From the cell containing the given text, extract its center point as [x, y] coordinate. 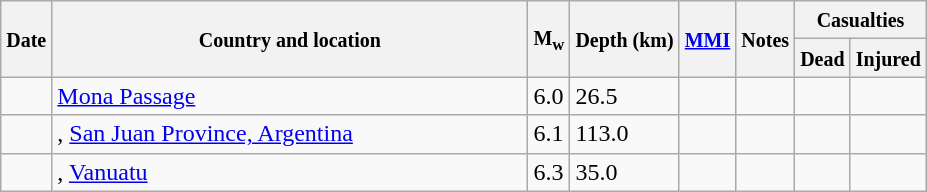
Dead [823, 58]
Country and location [290, 39]
6.0 [549, 96]
, San Juan Province, Argentina [290, 134]
Injured [888, 58]
Date [26, 39]
113.0 [624, 134]
, Vanuatu [290, 172]
26.5 [624, 96]
6.1 [549, 134]
MMI [708, 39]
Mona Passage [290, 96]
6.3 [549, 172]
Casualties [861, 20]
35.0 [624, 172]
Mw [549, 39]
Depth (km) [624, 39]
Notes [766, 39]
